Find where the given text appears and provide that cell's center as (X, Y) coordinate. 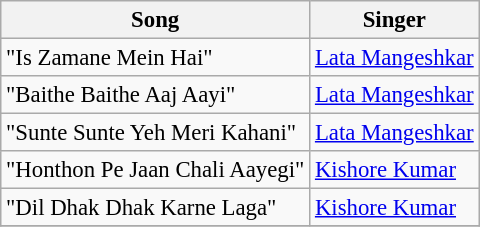
"Is Zamane Mein Hai" (156, 58)
"Sunte Sunte Yeh Meri Kahani" (156, 133)
Song (156, 20)
"Honthon Pe Jaan Chali Aayegi" (156, 170)
Singer (394, 20)
"Dil Dhak Dhak Karne Laga" (156, 208)
"Baithe Baithe Aaj Aayi" (156, 95)
